Provide the [X, Y] coordinate of the cell's center where the given text is located.  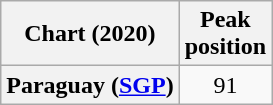
Paraguay (SGP) [90, 85]
91 [225, 85]
Chart (2020) [90, 34]
Peakposition [225, 34]
